Find where the given text appears and provide that cell's center as [X, Y] coordinate. 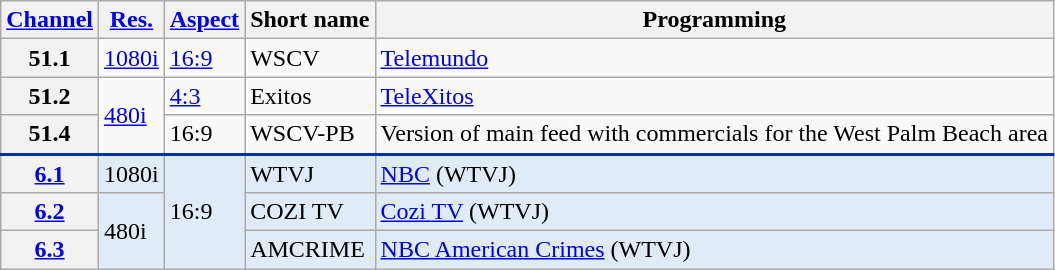
Exitos [310, 96]
TeleXitos [714, 96]
Res. [132, 20]
Programming [714, 20]
COZI TV [310, 212]
6.3 [50, 250]
Channel [50, 20]
6.2 [50, 212]
51.2 [50, 96]
AMCRIME [310, 250]
51.1 [50, 58]
WTVJ [310, 174]
WSCV [310, 58]
6.1 [50, 174]
Short name [310, 20]
Cozi TV (WTVJ) [714, 212]
Aspect [204, 20]
4:3 [204, 96]
Version of main feed with commercials for the West Palm Beach area [714, 134]
51.4 [50, 134]
WSCV-PB [310, 134]
NBC (WTVJ) [714, 174]
Telemundo [714, 58]
NBC American Crimes (WTVJ) [714, 250]
